Output the (x, y) coordinate of the center of the cell containing the given text.  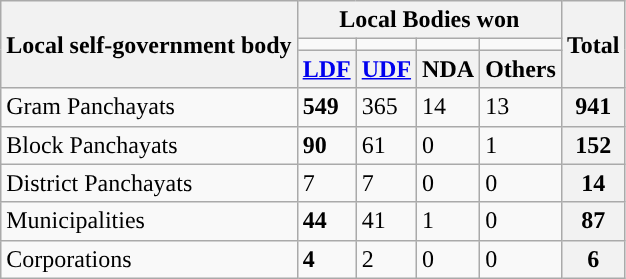
Local Bodies won (429, 20)
Municipalities (149, 221)
4 (326, 259)
Block Panchayats (149, 145)
44 (326, 221)
90 (326, 145)
549 (326, 107)
Gram Panchayats (149, 107)
LDF (326, 69)
152 (593, 145)
Others (521, 69)
941 (593, 107)
Total (593, 44)
2 (386, 259)
NDA (448, 69)
41 (386, 221)
Local self-government body (149, 44)
87 (593, 221)
61 (386, 145)
Corporations (149, 259)
365 (386, 107)
13 (521, 107)
6 (593, 259)
District Panchayats (149, 183)
UDF (386, 69)
